Capture the cell that displays the provided text and extract its (X, Y) central coordinate. 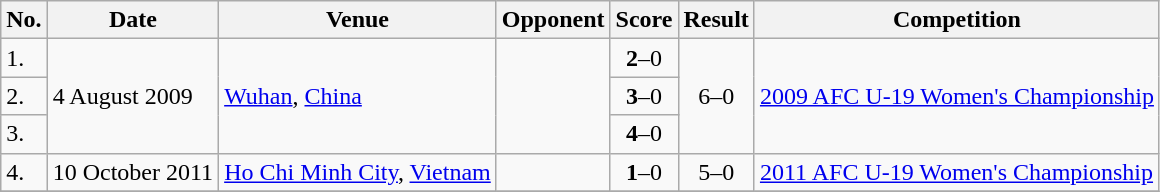
1. (24, 58)
Score (644, 20)
1–0 (644, 172)
Ho Chi Minh City, Vietnam (358, 172)
Venue (358, 20)
2009 AFC U-19 Women's Championship (956, 96)
Wuhan, China (358, 96)
Date (132, 20)
2. (24, 96)
Opponent (553, 20)
Result (716, 20)
4. (24, 172)
Competition (956, 20)
4 August 2009 (132, 96)
6–0 (716, 96)
5–0 (716, 172)
10 October 2011 (132, 172)
3. (24, 134)
4–0 (644, 134)
2011 AFC U-19 Women's Championship (956, 172)
3–0 (644, 96)
No. (24, 20)
2–0 (644, 58)
